Extract the (x, y) coordinate from the center of the cell holding the provided text.  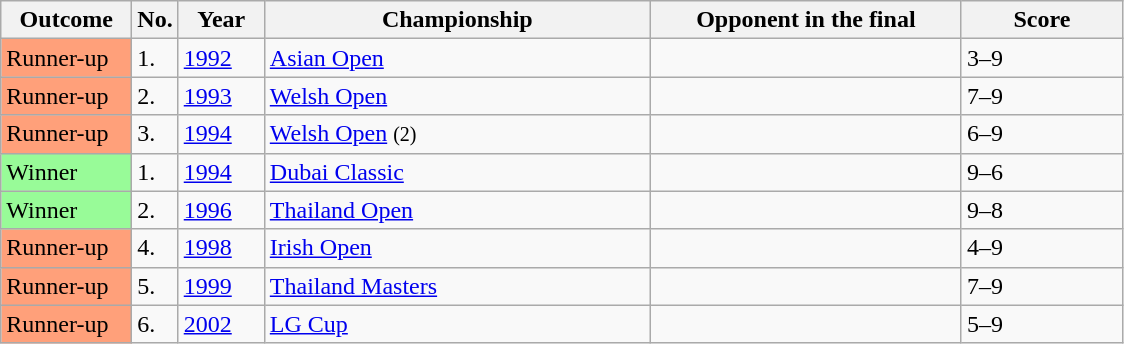
Asian Open (457, 58)
1996 (221, 210)
9–6 (1042, 172)
6. (155, 324)
3–9 (1042, 58)
Opponent in the final (806, 20)
5. (155, 286)
5–9 (1042, 324)
LG Cup (457, 324)
Irish Open (457, 248)
1993 (221, 96)
1999 (221, 286)
Championship (457, 20)
2002 (221, 324)
Thailand Open (457, 210)
Dubai Classic (457, 172)
Outcome (66, 20)
No. (155, 20)
1992 (221, 58)
6–9 (1042, 134)
Year (221, 20)
4–9 (1042, 248)
Welsh Open (2) (457, 134)
3. (155, 134)
9–8 (1042, 210)
Thailand Masters (457, 286)
1998 (221, 248)
Score (1042, 20)
Welsh Open (457, 96)
4. (155, 248)
